Provide the [X, Y] coordinate of the cell's center where the given text is located.  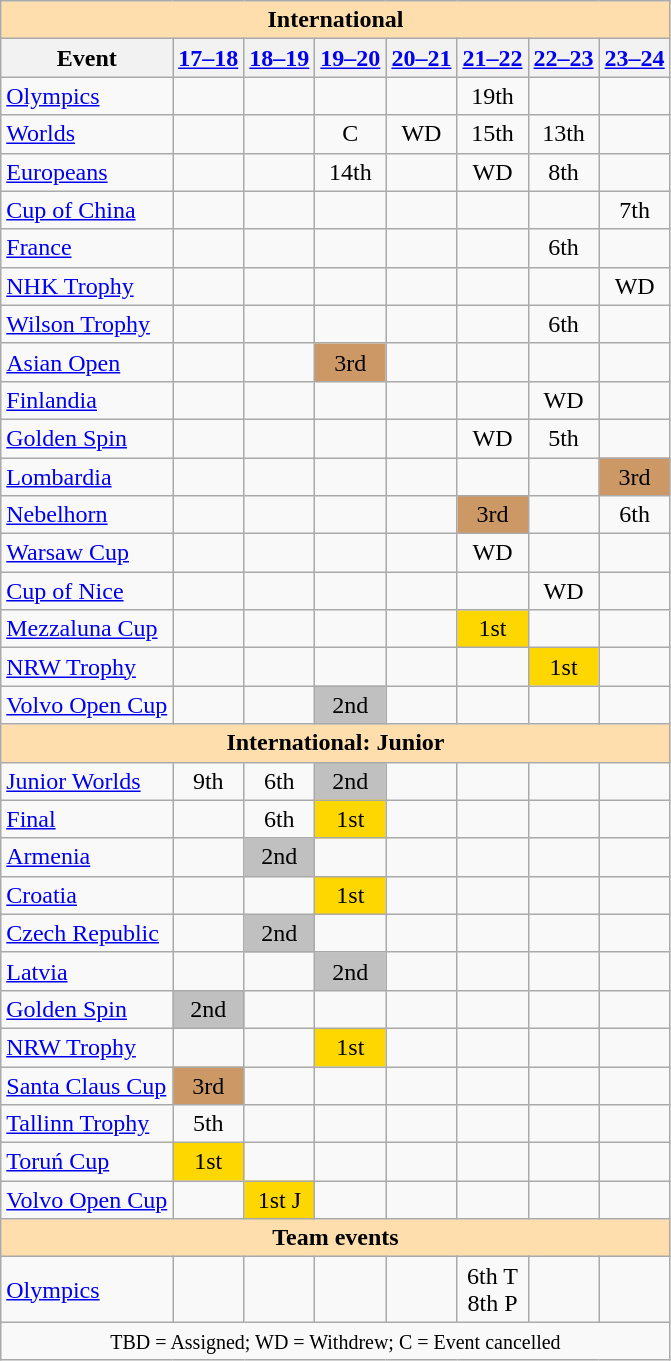
Nebelhorn [87, 515]
Latvia [87, 971]
21–22 [492, 58]
15th [492, 134]
23–24 [634, 58]
Warsaw Cup [87, 553]
13th [564, 134]
Toruń Cup [87, 1162]
6th T 8th P [492, 1290]
Europeans [87, 172]
Final [87, 819]
NHK Trophy [87, 286]
International: Junior [336, 743]
18–19 [280, 58]
Armenia [87, 857]
17–18 [208, 58]
Junior Worlds [87, 781]
Cup of China [87, 210]
Tallinn Trophy [87, 1124]
Finlandia [87, 400]
Croatia [87, 895]
Worlds [87, 134]
Lombardia [87, 477]
19th [492, 96]
22–23 [564, 58]
International [336, 20]
Event [87, 58]
Cup of Nice [87, 591]
Czech Republic [87, 933]
20–21 [422, 58]
C [350, 134]
9th [208, 781]
14th [350, 172]
Santa Claus Cup [87, 1085]
Asian Open [87, 362]
7th [634, 210]
Team events [336, 1238]
1st J [280, 1200]
TBD = Assigned; WD = Withdrew; C = Event cancelled [336, 1341]
France [87, 248]
Wilson Trophy [87, 324]
19–20 [350, 58]
8th [564, 172]
Mezzaluna Cup [87, 629]
